For the text-containing cell, return its midpoint in [x, y] coordinate format. 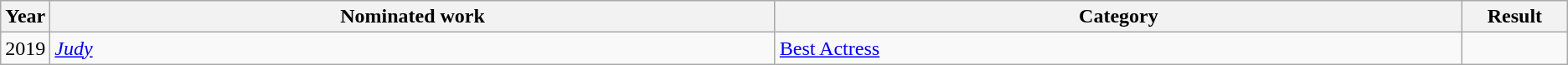
Category [1118, 17]
Nominated work [412, 17]
Result [1515, 17]
2019 [25, 48]
Year [25, 17]
Judy [412, 48]
Best Actress [1118, 48]
